Extract the [X, Y] coordinate from the center of the cell holding the provided text.  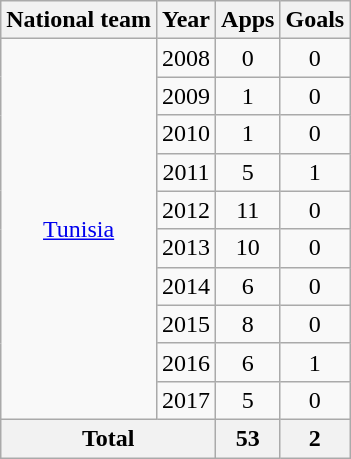
2 [315, 438]
2016 [186, 362]
8 [248, 324]
2011 [186, 172]
Total [108, 438]
National team [79, 20]
Tunisia [79, 230]
Year [186, 20]
11 [248, 210]
2012 [186, 210]
Goals [315, 20]
Apps [248, 20]
2017 [186, 400]
53 [248, 438]
2013 [186, 248]
2014 [186, 286]
2015 [186, 324]
2009 [186, 96]
2008 [186, 58]
2010 [186, 134]
10 [248, 248]
